For the text-containing cell, return its midpoint in (x, y) coordinate format. 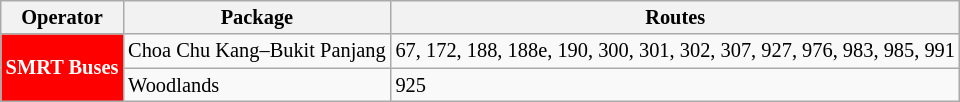
Woodlands (256, 85)
SMRT Buses (62, 68)
Choa Chu Kang–Bukit Panjang (256, 51)
925 (676, 85)
Routes (676, 17)
67, 172, 188, 188e, 190, 300, 301, 302, 307, 927, 976, 983, 985, 991 (676, 51)
Package (256, 17)
Operator (62, 17)
